Pinpoint the cell where the given text exists, returning its [x, y] midpoint coordinate. 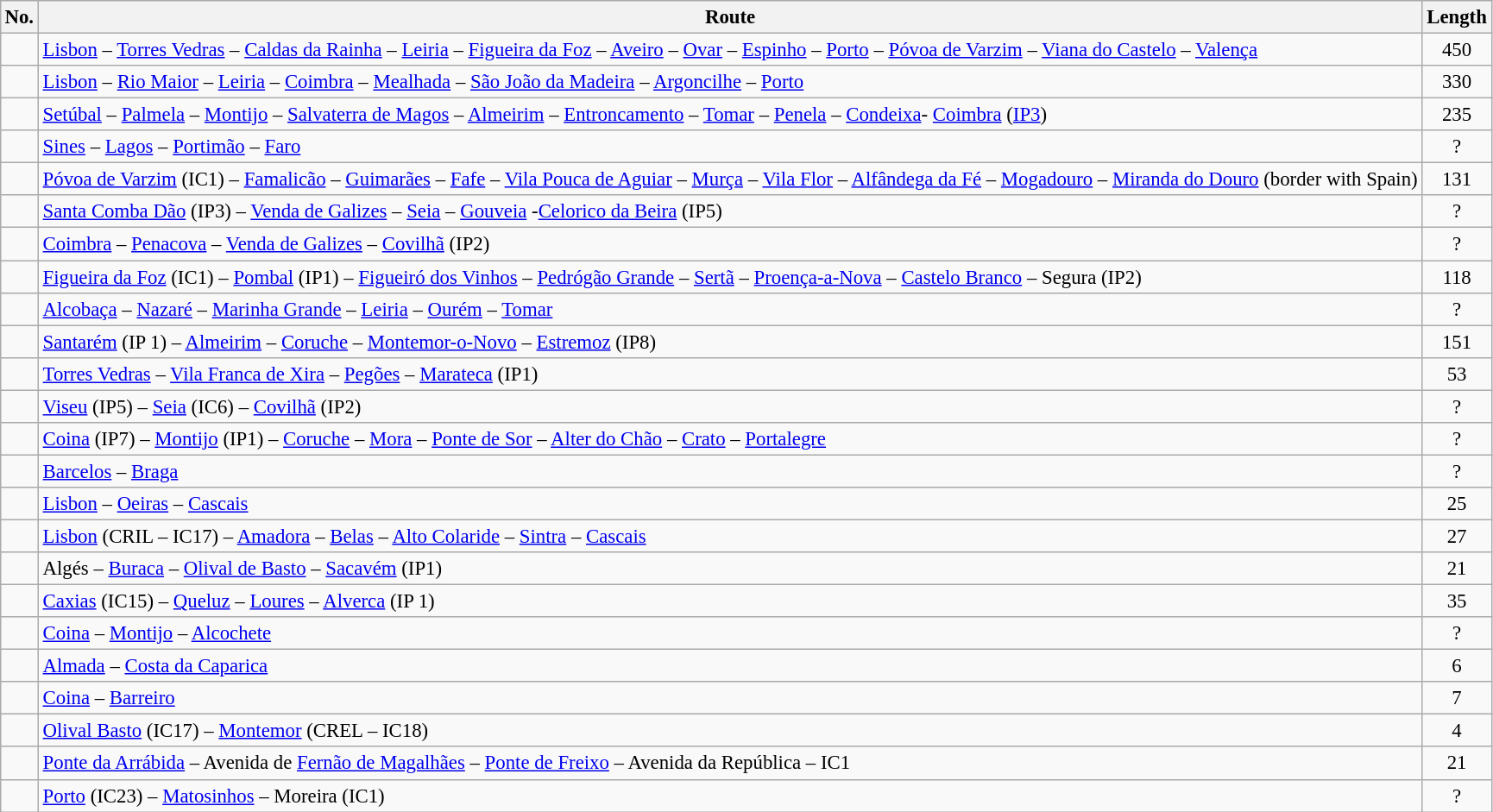
450 [1457, 49]
Barcelos – Braga [730, 471]
Alcobaça – Nazaré – Marinha Grande – Leiria – Ourém – Tomar [730, 309]
Route [730, 17]
Santa Comba Dão (IP3) – Venda de Galizes – Seia – Gouveia -Celorico da Beira (IP5) [730, 211]
35 [1457, 601]
330 [1457, 82]
Porto (IC23) – Matosinhos – Moreira (IC1) [730, 796]
151 [1457, 342]
Algés – Buraca – Olival de Basto – Sacavém (IP1) [730, 569]
Figueira da Foz (IC1) – Pombal (IP1) – Figueiró dos Vinhos – Pedrógão Grande – Sertã – Proença-a-Nova – Castelo Branco – Segura (IP2) [730, 277]
Coina (IP7) – Montijo (IP1) – Coruche – Mora – Ponte de Sor – Alter do Chão – Crato – Portalegre [730, 438]
Almada – Costa da Caparica [730, 666]
Lisbon (CRIL – IC17) – Amadora – Belas – Alto Colaride – Sintra – Cascais [730, 536]
Lisbon – Torres Vedras – Caldas da Rainha – Leiria – Figueira da Foz – Aveiro – Ovar – Espinho – Porto – Póvoa de Varzim – Viana do Castelo – Valença [730, 49]
Caxias (IC15) – Queluz – Loures – Alverca (IP 1) [730, 601]
Coina – Barreiro [730, 698]
27 [1457, 536]
Ponte da Arrábida – Avenida de Fernão de Magalhães – Ponte de Freixo – Avenida da República – IC1 [730, 763]
131 [1457, 179]
6 [1457, 666]
118 [1457, 277]
Viseu (IP5) – Seia (IC6) – Covilhã (IP2) [730, 406]
Sines – Lagos – Portimão – Faro [730, 147]
Santarém (IP 1) – Almeirim – Coruche – Montemor-o-Novo – Estremoz (IP8) [730, 342]
Length [1457, 17]
7 [1457, 698]
Lisbon – Oeiras – Cascais [730, 504]
235 [1457, 115]
Lisbon – Rio Maior – Leiria – Coimbra – Mealhada – São João da Madeira – Argoncilhe – Porto [730, 82]
Setúbal – Palmela – Montijo – Salvaterra de Magos – Almeirim – Entroncamento – Tomar – Penela – Condeixa- Coimbra (IP3) [730, 115]
Olival Basto (IC17) – Montemor (CREL – IC18) [730, 731]
53 [1457, 374]
No. [19, 17]
Coimbra – Penacova – Venda de Galizes – Covilhã (IP2) [730, 244]
Torres Vedras – Vila Franca de Xira – Pegões – Marateca (IP1) [730, 374]
25 [1457, 504]
4 [1457, 731]
Coina – Montijo – Alcochete [730, 633]
